Locate the cell with the specified text and output its (x, y) center coordinate. 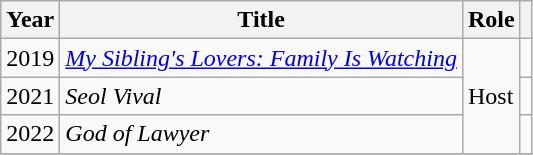
Year (30, 20)
Host (491, 96)
Role (491, 20)
Seol Vival (262, 96)
2019 (30, 58)
God of Lawyer (262, 134)
2022 (30, 134)
Title (262, 20)
2021 (30, 96)
My Sibling's Lovers: Family Is Watching (262, 58)
